Determine the [x, y] coordinate at the center of the cell enclosing the given text.  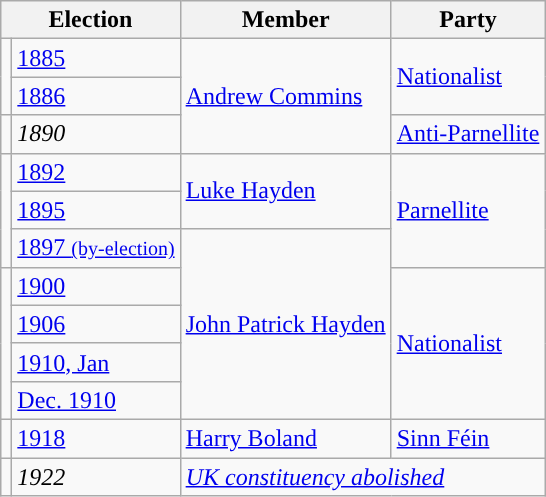
1922 [96, 477]
1892 [96, 172]
Harry Boland [286, 438]
1890 [96, 134]
Anti-Parnellite [468, 134]
Sinn Féin [468, 438]
Luke Hayden [286, 191]
1885 [96, 58]
1900 [96, 286]
1897 (by-election) [96, 248]
1895 [96, 210]
Party [468, 20]
1910, Jan [96, 362]
Dec. 1910 [96, 400]
1918 [96, 438]
John Patrick Hayden [286, 324]
Andrew Commins [286, 96]
UK constituency abolished [362, 477]
1886 [96, 96]
Member [286, 20]
Election [90, 20]
Parnellite [468, 210]
1906 [96, 324]
